Detect which cell encompasses the target text, then output its (x, y) center coordinate. 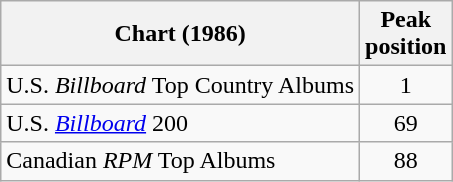
U.S. Billboard Top Country Albums (180, 85)
U.S. Billboard 200 (180, 123)
1 (406, 85)
88 (406, 161)
Chart (1986) (180, 34)
69 (406, 123)
Peakposition (406, 34)
Canadian RPM Top Albums (180, 161)
